Return (X, Y) of the center of cell containing provided text 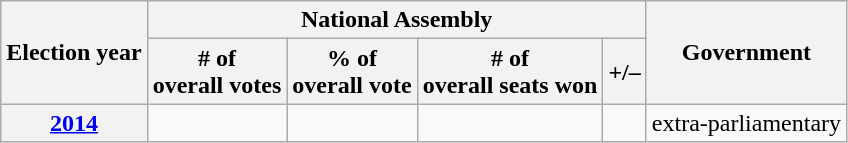
Election year (74, 52)
# ofoverall seats won (510, 72)
2014 (74, 123)
% ofoverall vote (352, 72)
National Assembly (396, 20)
+/– (624, 72)
Government (746, 52)
extra-parliamentary (746, 123)
# ofoverall votes (217, 72)
